Extract the [x, y] coordinate from the center of the cell holding the provided text.  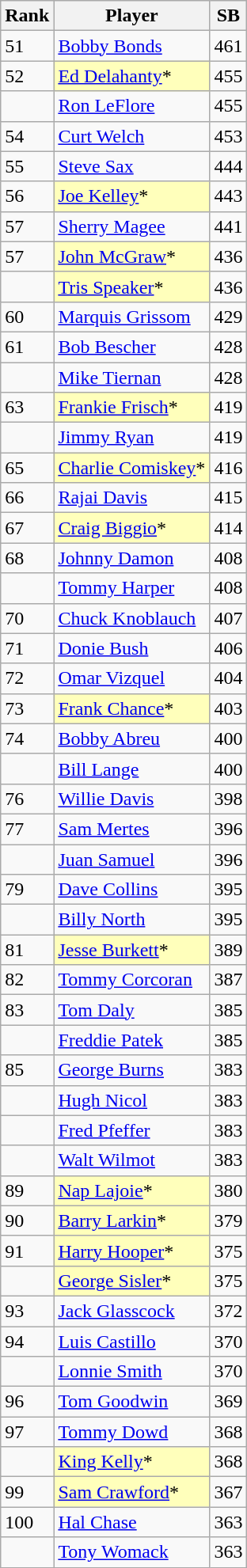
Fred Pfeffer [131, 1130]
77 [27, 829]
72 [27, 678]
Joe Kelley* [131, 196]
68 [27, 558]
82 [27, 980]
60 [27, 317]
380 [228, 1190]
81 [27, 950]
94 [27, 1342]
King Kelly* [131, 1462]
Craig Biggio* [131, 528]
71 [27, 648]
93 [27, 1311]
Luis Castillo [131, 1342]
429 [228, 317]
Walt Wilmot [131, 1160]
51 [27, 46]
Tony Womack [131, 1552]
Harry Hooper* [131, 1251]
415 [228, 498]
Tommy Dowd [131, 1432]
Ron LeFlore [131, 106]
Tommy Harper [131, 588]
79 [27, 890]
Mike Tiernan [131, 378]
Tom Daly [131, 1010]
Tom Goodwin [131, 1402]
Tris Speaker* [131, 287]
Sam Crawford* [131, 1492]
Dave Collins [131, 890]
Rajai Davis [131, 498]
Bill Lange [131, 769]
461 [228, 46]
55 [27, 166]
Ed Delahanty* [131, 76]
367 [228, 1492]
52 [27, 76]
453 [228, 136]
416 [228, 468]
Bob Bescher [131, 347]
Chuck Knoblauch [131, 618]
404 [228, 678]
403 [228, 708]
Bobby Abreu [131, 738]
369 [228, 1402]
Jimmy Ryan [131, 438]
441 [228, 226]
100 [27, 1522]
406 [228, 648]
Tommy Corcoran [131, 980]
444 [228, 166]
Juan Samuel [131, 859]
398 [228, 799]
96 [27, 1402]
Johnny Damon [131, 558]
George Sisler* [131, 1281]
70 [27, 618]
387 [228, 980]
85 [27, 1070]
Willie Davis [131, 799]
61 [27, 347]
Rank [27, 16]
Curt Welch [131, 136]
407 [228, 618]
73 [27, 708]
90 [27, 1221]
Nap Lajoie* [131, 1190]
99 [27, 1492]
Billy North [131, 920]
372 [228, 1311]
97 [27, 1432]
76 [27, 799]
Charlie Comiskey* [131, 468]
Donie Bush [131, 648]
SB [228, 16]
Sam Mertes [131, 829]
83 [27, 1010]
Hal Chase [131, 1522]
Barry Larkin* [131, 1221]
54 [27, 136]
Steve Sax [131, 166]
65 [27, 468]
Sherry Magee [131, 226]
Omar Vizquel [131, 678]
Hugh Nicol [131, 1100]
63 [27, 408]
Marquis Grissom [131, 317]
74 [27, 738]
443 [228, 196]
Player [131, 16]
Frank Chance* [131, 708]
Freddie Patek [131, 1040]
56 [27, 196]
379 [228, 1221]
67 [27, 528]
Jesse Burkett* [131, 950]
414 [228, 528]
Jack Glasscock [131, 1311]
George Burns [131, 1070]
66 [27, 498]
389 [228, 950]
91 [27, 1251]
Lonnie Smith [131, 1372]
John McGraw* [131, 256]
Frankie Frisch* [131, 408]
Bobby Bonds [131, 46]
89 [27, 1190]
